Detect which cell encompasses the target text, then output its (X, Y) center coordinate. 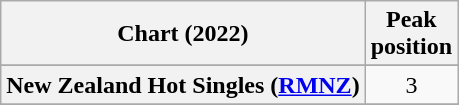
New Zealand Hot Singles (RMNZ) (183, 85)
3 (411, 85)
Chart (2022) (183, 34)
Peakposition (411, 34)
